Determine the (x, y) coordinate at the center of the cell enclosing the given text.  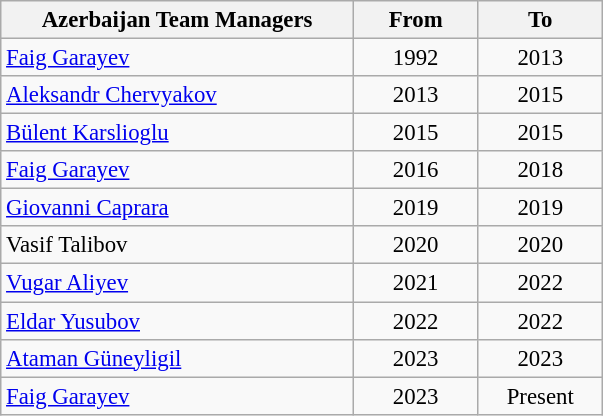
To (540, 20)
Giovanni Caprara (178, 208)
Vugar Aliyev (178, 283)
1992 (416, 58)
Vasif Talibov (178, 245)
Azerbaijan Team Managers (178, 20)
2018 (540, 170)
From (416, 20)
Ataman Güneyligil (178, 358)
2021 (416, 283)
Present (540, 396)
Eldar Yusubov (178, 321)
Aleksandr Chervyakov (178, 95)
2016 (416, 170)
Bülent Karslioglu (178, 133)
